From the cell containing the given text, extract its center point as (X, Y) coordinate. 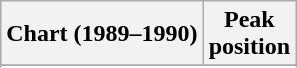
Chart (1989–1990) (102, 34)
Peakposition (249, 34)
